Determine the (x, y) coordinate at the center of the cell enclosing the given text.  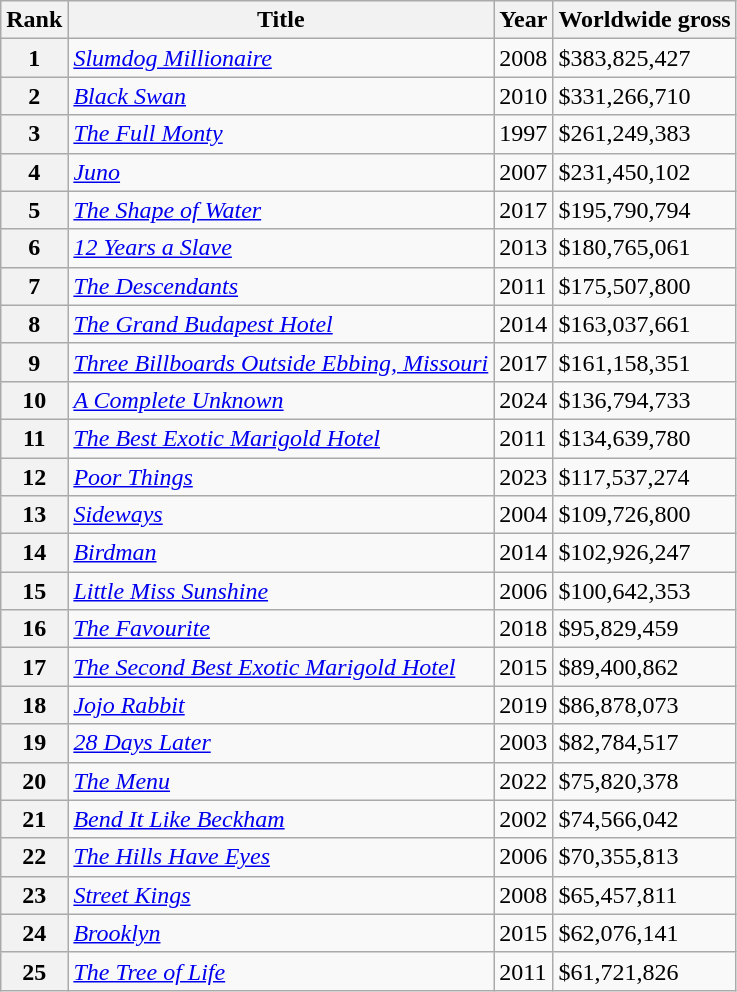
$86,878,073 (644, 705)
7 (34, 286)
Street Kings (281, 895)
Jojo Rabbit (281, 705)
25 (34, 971)
Bend It Like Beckham (281, 819)
$136,794,733 (644, 400)
Rank (34, 20)
14 (34, 553)
2010 (524, 96)
$100,642,353 (644, 591)
6 (34, 248)
The Grand Budapest Hotel (281, 324)
The Second Best Exotic Marigold Hotel (281, 667)
8 (34, 324)
15 (34, 591)
20 (34, 781)
2013 (524, 248)
$75,820,378 (644, 781)
12 (34, 477)
The Full Monty (281, 134)
12 Years a Slave (281, 248)
$331,266,710 (644, 96)
Birdman (281, 553)
10 (34, 400)
$95,829,459 (644, 629)
$161,158,351 (644, 362)
5 (34, 210)
$89,400,862 (644, 667)
2 (34, 96)
$109,726,800 (644, 515)
Black Swan (281, 96)
2023 (524, 477)
The Shape of Water (281, 210)
3 (34, 134)
Little Miss Sunshine (281, 591)
The Tree of Life (281, 971)
$195,790,794 (644, 210)
Brooklyn (281, 933)
2018 (524, 629)
1 (34, 58)
$180,765,061 (644, 248)
$102,926,247 (644, 553)
2019 (524, 705)
$65,457,811 (644, 895)
16 (34, 629)
Three Billboards Outside Ebbing, Missouri (281, 362)
Slumdog Millionaire (281, 58)
$261,249,383 (644, 134)
The Menu (281, 781)
18 (34, 705)
$82,784,517 (644, 743)
$383,825,427 (644, 58)
23 (34, 895)
Sideways (281, 515)
2004 (524, 515)
$70,355,813 (644, 857)
The Best Exotic Marigold Hotel (281, 438)
Year (524, 20)
22 (34, 857)
Juno (281, 172)
24 (34, 933)
The Descendants (281, 286)
1997 (524, 134)
9 (34, 362)
4 (34, 172)
28 Days Later (281, 743)
The Favourite (281, 629)
19 (34, 743)
Poor Things (281, 477)
$62,076,141 (644, 933)
$61,721,826 (644, 971)
2022 (524, 781)
17 (34, 667)
A Complete Unknown (281, 400)
2003 (524, 743)
2002 (524, 819)
11 (34, 438)
The Hills Have Eyes (281, 857)
$74,566,042 (644, 819)
2024 (524, 400)
13 (34, 515)
21 (34, 819)
2007 (524, 172)
$117,537,274 (644, 477)
Worldwide gross (644, 20)
$175,507,800 (644, 286)
$163,037,661 (644, 324)
$134,639,780 (644, 438)
Title (281, 20)
$231,450,102 (644, 172)
